Search for the cell housing the specified text and yield its [x, y] center coordinate. 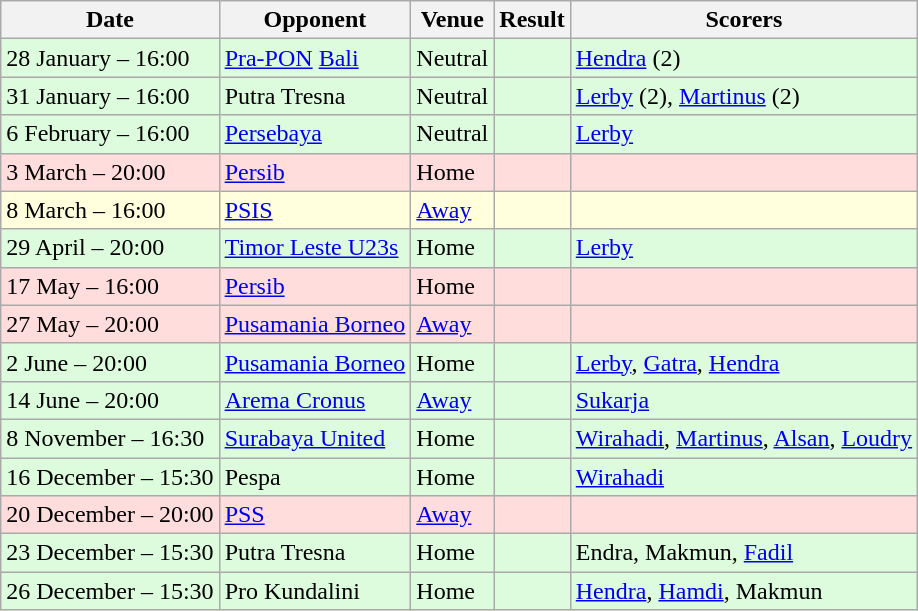
Lerby, Gatra, Hendra [744, 362]
14 June – 20:00 [110, 400]
2 June – 20:00 [110, 362]
17 May – 16:00 [110, 286]
23 December – 15:30 [110, 553]
20 December – 20:00 [110, 515]
Arema Cronus [315, 400]
8 November – 16:30 [110, 438]
Lerby (2), Martinus (2) [744, 96]
6 February – 16:00 [110, 134]
Wirahadi [744, 477]
27 May – 20:00 [110, 324]
16 December – 15:30 [110, 477]
Venue [452, 20]
Endra, Makmun, Fadil [744, 553]
8 March – 16:00 [110, 210]
Persebaya [315, 134]
Timor Leste U23s [315, 248]
31 January – 16:00 [110, 96]
Pro Kundalini [315, 591]
3 March – 20:00 [110, 172]
Date [110, 20]
Sukarja [744, 400]
Scorers [744, 20]
Hendra (2) [744, 58]
26 December – 15:30 [110, 591]
Result [532, 20]
Pra-PON Bali [315, 58]
29 April – 20:00 [110, 248]
Surabaya United [315, 438]
28 January – 16:00 [110, 58]
Pespa [315, 477]
Hendra, Hamdi, Makmun [744, 591]
PSS [315, 515]
PSIS [315, 210]
Opponent [315, 20]
Wirahadi, Martinus, Alsan, Loudry [744, 438]
